Find where the given text appears and provide that cell's center as (X, Y) coordinate. 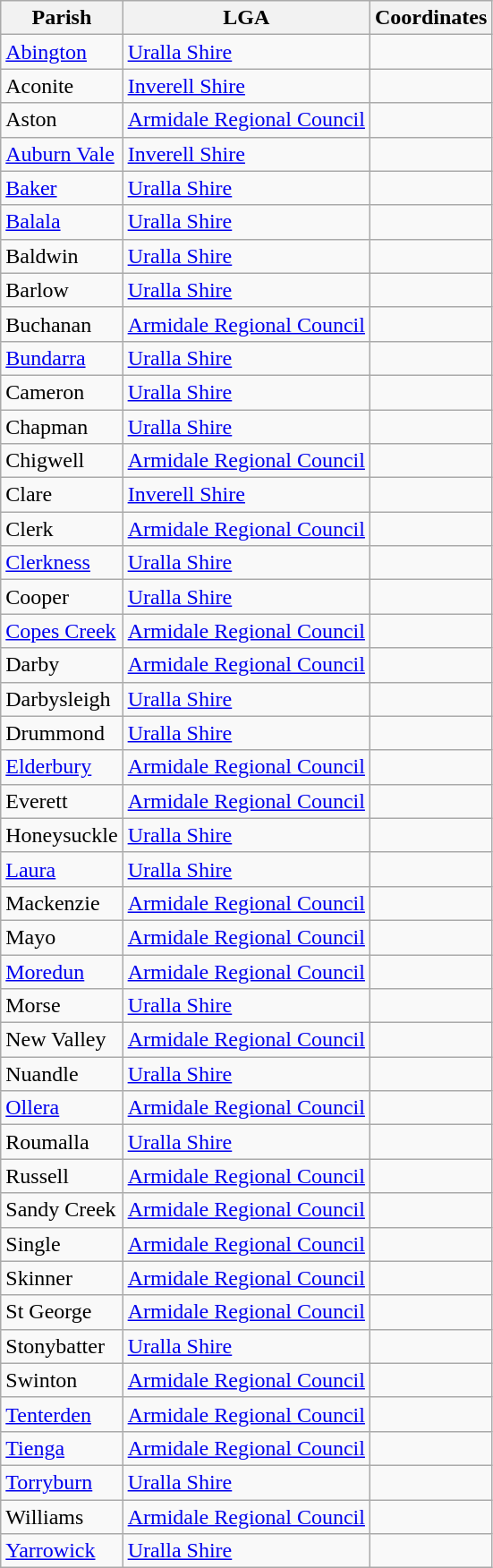
Barlow (62, 290)
Everett (62, 801)
Moredun (62, 971)
Stonybatter (62, 1346)
Tenterden (62, 1414)
Clerk (62, 529)
Darby (62, 665)
Mackenzie (62, 903)
Baker (62, 188)
Elderbury (62, 767)
Williams (62, 1517)
Cameron (62, 392)
Chapman (62, 427)
Sandy Creek (62, 1210)
Copes Creek (62, 631)
St George (62, 1312)
Parish (62, 18)
Balala (62, 222)
Swinton (62, 1380)
LGA (246, 18)
Skinner (62, 1278)
Tienga (62, 1448)
Clerkness (62, 563)
Russell (62, 1176)
Honeysuckle (62, 835)
Single (62, 1244)
New Valley (62, 1040)
Yarrowick (62, 1551)
Nuandle (62, 1074)
Roumalla (62, 1142)
Bundarra (62, 358)
Laura (62, 869)
Baldwin (62, 256)
Torryburn (62, 1482)
Buchanan (62, 324)
Darbysleigh (62, 699)
Morse (62, 1006)
Aconite (62, 86)
Clare (62, 495)
Mayo (62, 937)
Chigwell (62, 461)
Abington (62, 52)
Ollera (62, 1108)
Coordinates (430, 18)
Cooper (62, 597)
Auburn Vale (62, 154)
Aston (62, 120)
Drummond (62, 733)
